Extract the (x, y) coordinate from the center of the cell holding the provided text.  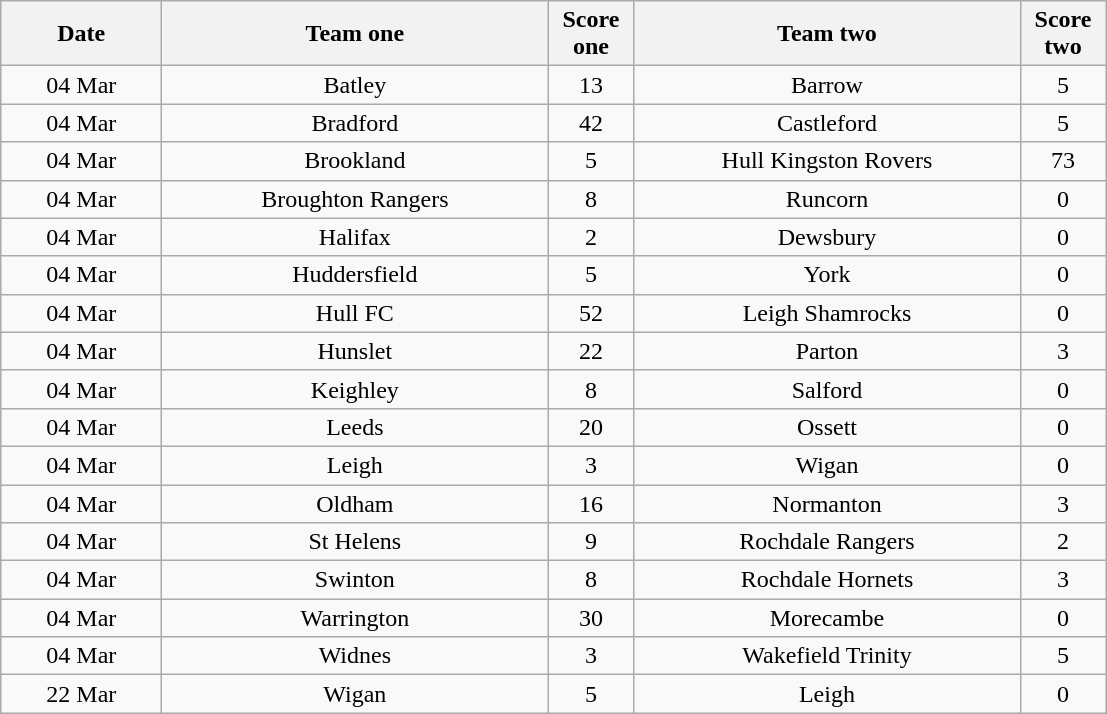
Date (82, 34)
73 (1063, 161)
Hunslet (355, 351)
St Helens (355, 542)
Barrow (827, 85)
13 (591, 85)
52 (591, 313)
16 (591, 503)
Rochdale Hornets (827, 580)
Score two (1063, 34)
Castleford (827, 123)
Bradford (355, 123)
Broughton Rangers (355, 199)
Team one (355, 34)
Leeds (355, 427)
9 (591, 542)
42 (591, 123)
Batley (355, 85)
Brookland (355, 161)
Ossett (827, 427)
Hull FC (355, 313)
Team two (827, 34)
Rochdale Rangers (827, 542)
Halifax (355, 237)
Leigh Shamrocks (827, 313)
Dewsbury (827, 237)
30 (591, 618)
Swinton (355, 580)
Oldham (355, 503)
Widnes (355, 656)
Wakefield Trinity (827, 656)
Normanton (827, 503)
Keighley (355, 389)
22 (591, 351)
Parton (827, 351)
20 (591, 427)
Huddersfield (355, 275)
Runcorn (827, 199)
Morecambe (827, 618)
22 Mar (82, 694)
Salford (827, 389)
Hull Kingston Rovers (827, 161)
York (827, 275)
Score one (591, 34)
Warrington (355, 618)
